Output the [x, y] coordinate of the center of the cell containing the given text.  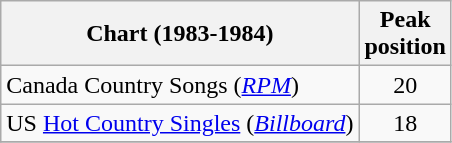
18 [405, 123]
Peakposition [405, 34]
Canada Country Songs (RPM) [180, 85]
Chart (1983-1984) [180, 34]
20 [405, 85]
US Hot Country Singles (Billboard) [180, 123]
